Provide the (X, Y) coordinate of the cell's center where the given text is located.  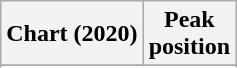
Chart (2020) (72, 34)
Peakposition (189, 34)
